Search for the cell housing the specified text and yield its [x, y] center coordinate. 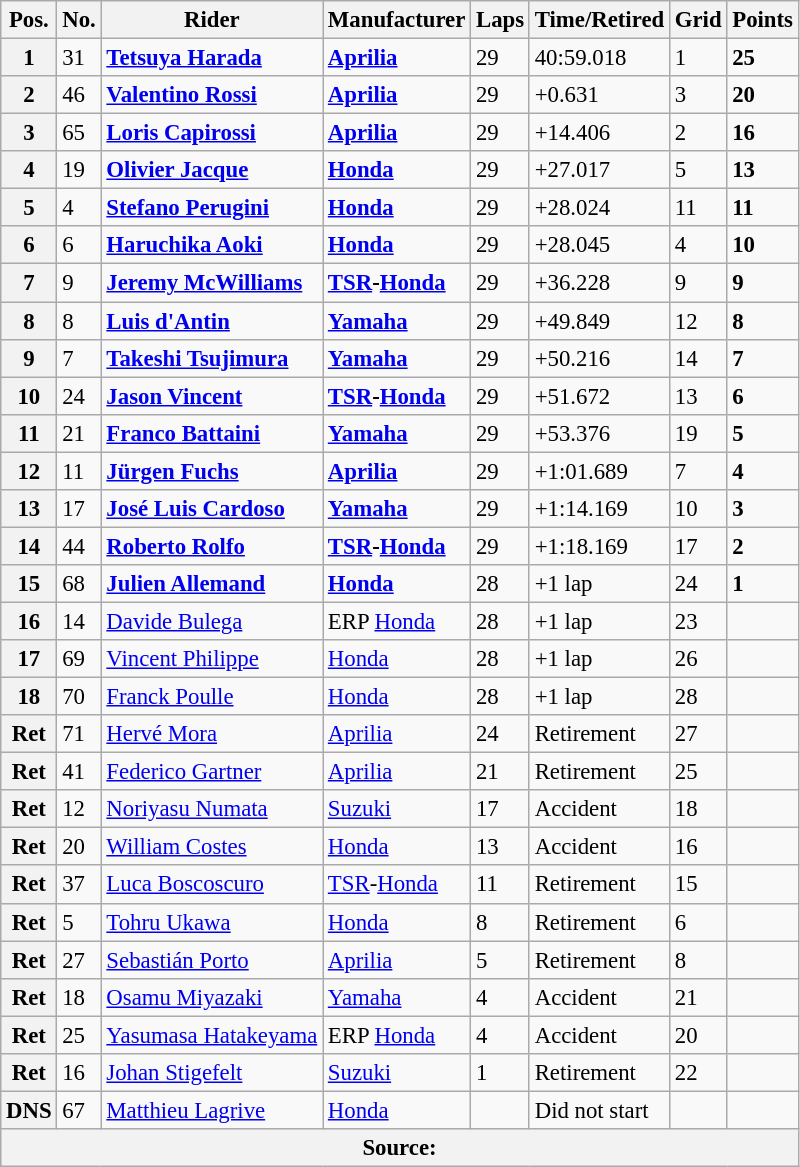
44 [79, 546]
+49.849 [599, 321]
Loris Capirossi [212, 133]
Laps [500, 20]
+53.376 [599, 433]
Olivier Jacque [212, 170]
+1:18.169 [599, 546]
40:59.018 [599, 58]
Davide Bulega [212, 621]
Tohru Ukawa [212, 922]
Hervé Mora [212, 734]
37 [79, 885]
Stefano Perugini [212, 208]
69 [79, 659]
41 [79, 772]
Osamu Miyazaki [212, 997]
Federico Gartner [212, 772]
Takeshi Tsujimura [212, 358]
Yasumasa Hatakeyama [212, 1035]
Points [762, 20]
71 [79, 734]
+14.406 [599, 133]
Tetsuya Harada [212, 58]
Luca Boscoscuro [212, 885]
70 [79, 697]
68 [79, 584]
31 [79, 58]
46 [79, 95]
Matthieu Lagrive [212, 1110]
Franco Battaini [212, 433]
+51.672 [599, 396]
Time/Retired [599, 20]
+28.024 [599, 208]
Manufacturer [397, 20]
DNS [29, 1110]
67 [79, 1110]
+1:01.689 [599, 471]
Pos. [29, 20]
Noriyasu Numata [212, 809]
Haruchika Aoki [212, 245]
+36.228 [599, 283]
Jeremy McWilliams [212, 283]
+50.216 [599, 358]
65 [79, 133]
Jürgen Fuchs [212, 471]
+1:14.169 [599, 509]
Julien Allemand [212, 584]
Jason Vincent [212, 396]
Valentino Rossi [212, 95]
Luis d'Antin [212, 321]
22 [698, 1073]
26 [698, 659]
Grid [698, 20]
Roberto Rolfo [212, 546]
Johan Stigefelt [212, 1073]
+0.631 [599, 95]
Franck Poulle [212, 697]
+28.045 [599, 245]
+27.017 [599, 170]
Source: [400, 1148]
Did not start [599, 1110]
Sebastián Porto [212, 960]
William Costes [212, 847]
Vincent Philippe [212, 659]
23 [698, 621]
Rider [212, 20]
No. [79, 20]
José Luis Cardoso [212, 509]
